Provide the (x, y) coordinate of the cell's center where the given text is located.  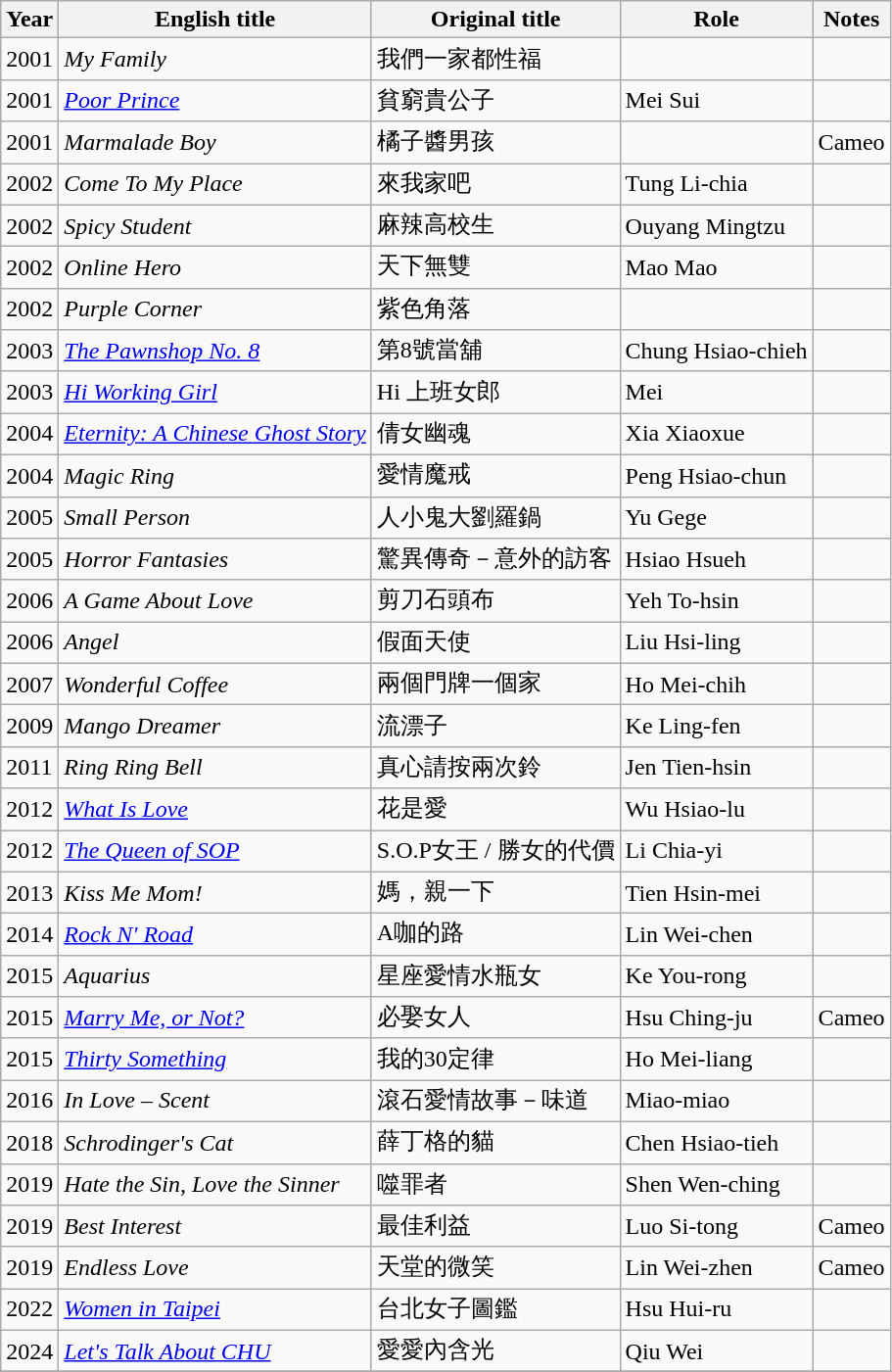
我的30定律 (495, 1060)
台北女子圖鑑 (495, 1310)
2016 (29, 1101)
Lin Wei-zhen (717, 1267)
Schrodinger's Cat (215, 1142)
Kiss Me Mom! (215, 893)
Hi 上班女郎 (495, 392)
2009 (29, 727)
必娶女人 (495, 1018)
A咖的路 (495, 934)
2024 (29, 1351)
The Queen of SOP (215, 852)
Luo Si-tong (717, 1226)
Wu Hsiao-lu (717, 809)
Ke Ling-fen (717, 727)
流漂子 (495, 727)
The Pawnshop No. 8 (215, 351)
Online Hero (215, 268)
Tien Hsin-mei (717, 893)
剪刀石頭布 (495, 601)
Hsu Ching-ju (717, 1018)
Ho Mei-liang (717, 1060)
Women in Taipei (215, 1310)
Ouyang Mingtzu (717, 225)
Mango Dreamer (215, 727)
麻辣高校生 (495, 225)
薛丁格的貓 (495, 1142)
Peng Hsiao-chun (717, 476)
Xia Xiaoxue (717, 435)
貧窮貴公子 (495, 100)
Angel (215, 642)
2011 (29, 768)
星座愛情水瓶女 (495, 975)
Small Person (215, 517)
真心請按兩次鈴 (495, 768)
Endless Love (215, 1267)
Let's Talk About CHU (215, 1351)
Notes (852, 20)
2007 (29, 684)
Come To My Place (215, 184)
滾石愛情故事－味道 (495, 1101)
媽，親一下 (495, 893)
愛情魔戒 (495, 476)
Yu Gege (717, 517)
Thirty Something (215, 1060)
倩女幽魂 (495, 435)
Marmalade Boy (215, 143)
Magic Ring (215, 476)
My Family (215, 59)
English title (215, 20)
Role (717, 20)
Qiu Wei (717, 1351)
Lin Wei-chen (717, 934)
Eternity: A Chinese Ghost Story (215, 435)
S.O.P女王 / 勝女的代價 (495, 852)
Yeh To-hsin (717, 601)
Best Interest (215, 1226)
A Game About Love (215, 601)
Li Chia-yi (717, 852)
花是愛 (495, 809)
Jen Tien-hsin (717, 768)
最佳利益 (495, 1226)
Liu Hsi-ling (717, 642)
In Love – Scent (215, 1101)
Hi Working Girl (215, 392)
Purple Corner (215, 309)
Rock N' Road (215, 934)
Hsu Hui-ru (717, 1310)
Ring Ring Bell (215, 768)
Miao-miao (717, 1101)
Chung Hsiao-chieh (717, 351)
Shen Wen-ching (717, 1185)
Original title (495, 20)
Horror Fantasies (215, 560)
驚異傳奇－意外的訪客 (495, 560)
2018 (29, 1142)
What Is Love (215, 809)
Wonderful Coffee (215, 684)
Chen Hsiao-tieh (717, 1142)
Ke You-rong (717, 975)
Spicy Student (215, 225)
天堂的微笑 (495, 1267)
人小鬼大劉羅鍋 (495, 517)
Hsiao Hsueh (717, 560)
第8號當舖 (495, 351)
Hate the Sin, Love the Sinner (215, 1185)
兩個門牌一個家 (495, 684)
我們一家都性福 (495, 59)
Marry Me, or Not? (215, 1018)
假面天使 (495, 642)
Aquarius (215, 975)
Ho Mei-chih (717, 684)
Tung Li-chia (717, 184)
來我家吧 (495, 184)
Poor Prince (215, 100)
Mao Mao (717, 268)
橘子醬男孩 (495, 143)
2014 (29, 934)
2013 (29, 893)
愛愛內含光 (495, 1351)
Mei Sui (717, 100)
Mei (717, 392)
紫色角落 (495, 309)
天下無雙 (495, 268)
2022 (29, 1310)
Year (29, 20)
噬罪者 (495, 1185)
